Search for the cell housing the specified text and yield its [X, Y] center coordinate. 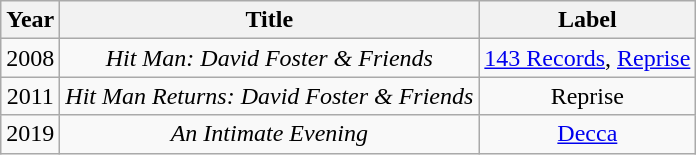
2011 [30, 96]
Decca [588, 134]
Hit Man Returns: David Foster & Friends [270, 96]
143 Records, Reprise [588, 58]
Label [588, 20]
Year [30, 20]
Reprise [588, 96]
An Intimate Evening [270, 134]
2019 [30, 134]
2008 [30, 58]
Title [270, 20]
Hit Man: David Foster & Friends [270, 58]
